Detect which cell encompasses the target text, then output its [x, y] center coordinate. 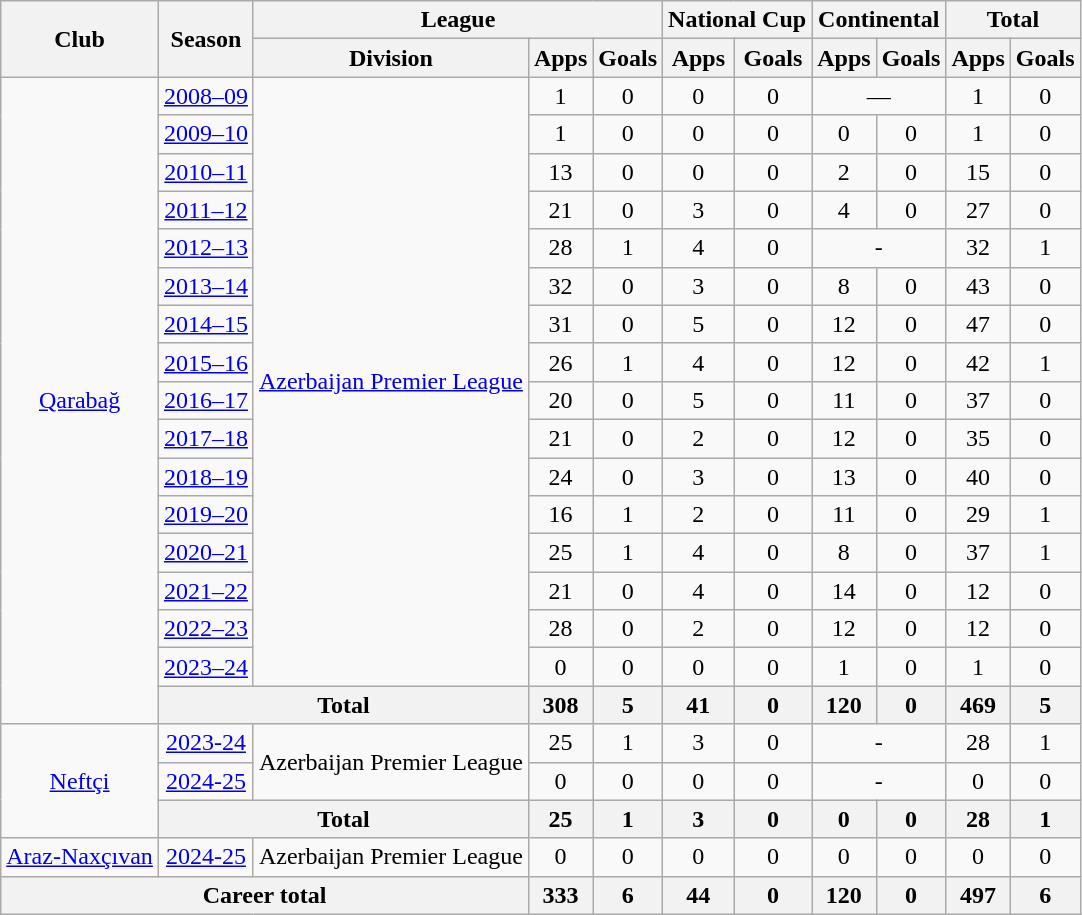
26 [560, 362]
— [879, 96]
League [458, 20]
2022–23 [206, 629]
16 [560, 515]
2015–16 [206, 362]
308 [560, 705]
2010–11 [206, 172]
27 [978, 210]
43 [978, 286]
2018–19 [206, 477]
24 [560, 477]
Qarabağ [80, 400]
29 [978, 515]
44 [699, 895]
15 [978, 172]
2023-24 [206, 743]
Continental [879, 20]
2008–09 [206, 96]
42 [978, 362]
41 [699, 705]
Araz-Naxçıvan [80, 857]
14 [844, 591]
497 [978, 895]
Division [390, 58]
2014–15 [206, 324]
Club [80, 39]
2019–20 [206, 515]
2017–18 [206, 438]
2023–24 [206, 667]
2021–22 [206, 591]
40 [978, 477]
31 [560, 324]
469 [978, 705]
Career total [265, 895]
47 [978, 324]
Neftçi [80, 781]
35 [978, 438]
2013–14 [206, 286]
2012–13 [206, 248]
20 [560, 400]
333 [560, 895]
National Cup [738, 20]
2020–21 [206, 553]
2009–10 [206, 134]
Season [206, 39]
2016–17 [206, 400]
2011–12 [206, 210]
